Capture the cell that displays the provided text and extract its (x, y) central coordinate. 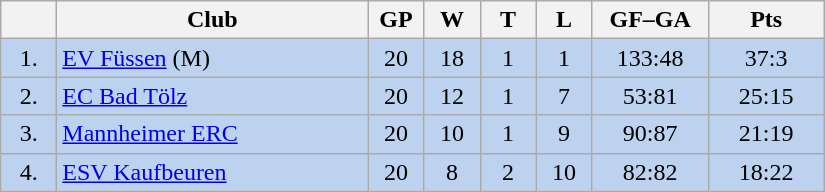
1. (29, 58)
25:15 (766, 96)
Mannheimer ERC (212, 134)
GF–GA (650, 20)
9 (564, 134)
3. (29, 134)
EV Füssen (M) (212, 58)
4. (29, 172)
8 (452, 172)
2 (508, 172)
2. (29, 96)
53:81 (650, 96)
133:48 (650, 58)
18 (452, 58)
Club (212, 20)
L (564, 20)
T (508, 20)
12 (452, 96)
21:19 (766, 134)
EC Bad Tölz (212, 96)
37:3 (766, 58)
Pts (766, 20)
90:87 (650, 134)
82:82 (650, 172)
ESV Kaufbeuren (212, 172)
7 (564, 96)
W (452, 20)
18:22 (766, 172)
GP (396, 20)
